Search for the cell housing the specified text and yield its [X, Y] center coordinate. 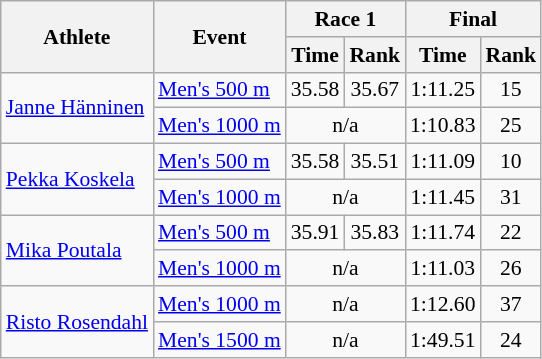
22 [510, 233]
24 [510, 340]
35.51 [374, 162]
Men's 1500 m [220, 340]
1:49.51 [442, 340]
1:11.03 [442, 269]
37 [510, 304]
1:11.74 [442, 233]
10 [510, 162]
35.83 [374, 233]
Mika Poutala [77, 250]
1:12.60 [442, 304]
15 [510, 90]
1:11.09 [442, 162]
1:11.45 [442, 197]
1:10.83 [442, 126]
1:11.25 [442, 90]
31 [510, 197]
Athlete [77, 36]
35.67 [374, 90]
Risto Rosendahl [77, 322]
Final [473, 19]
35.91 [316, 233]
26 [510, 269]
Pekka Koskela [77, 180]
Race 1 [346, 19]
Event [220, 36]
25 [510, 126]
Janne Hänninen [77, 108]
